Find where the given text appears and provide that cell's center as (x, y) coordinate. 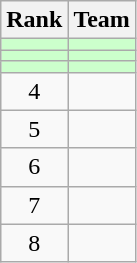
Rank (34, 20)
7 (34, 205)
8 (34, 243)
4 (34, 91)
5 (34, 129)
6 (34, 167)
Team (102, 20)
